Locate the cell with the specified text and output its [x, y] center coordinate. 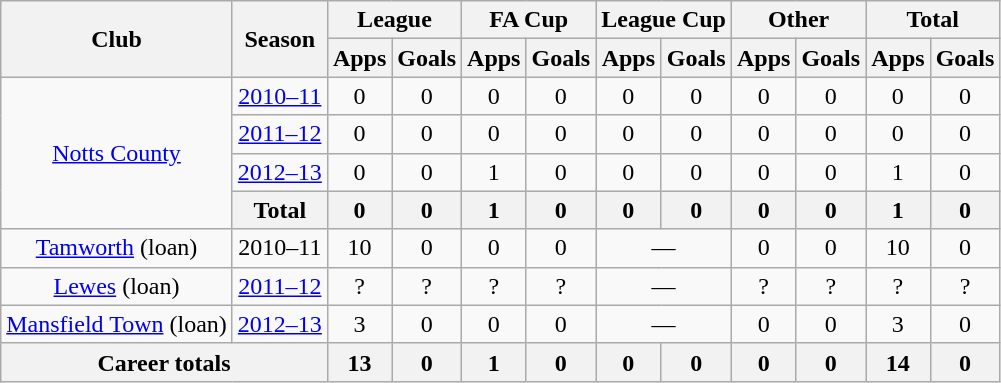
Notts County [117, 153]
Career totals [164, 362]
Mansfield Town (loan) [117, 324]
Other [798, 20]
FA Cup [529, 20]
League Cup [664, 20]
League [394, 20]
Club [117, 39]
Tamworth (loan) [117, 248]
14 [898, 362]
13 [359, 362]
Lewes (loan) [117, 286]
Season [280, 39]
